Capture the cell that displays the provided text and extract its (X, Y) central coordinate. 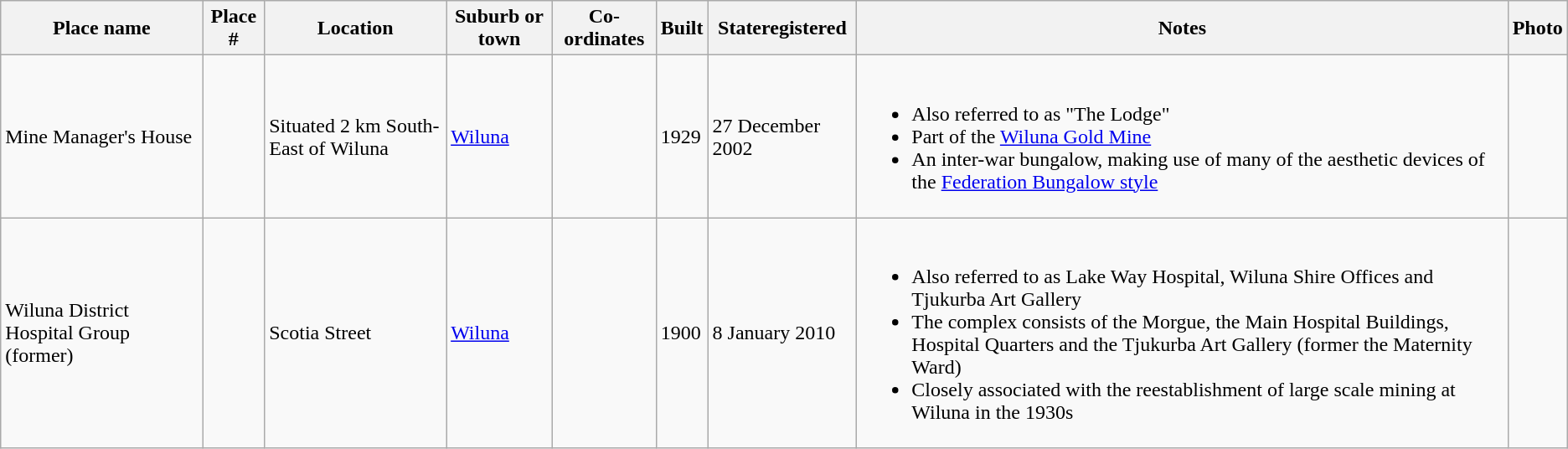
27 December 2002 (782, 137)
8 January 2010 (782, 333)
Built (682, 28)
1929 (682, 137)
1900 (682, 333)
Stateregistered (782, 28)
Notes (1183, 28)
Photo (1538, 28)
Suburb or town (499, 28)
Location (355, 28)
Mine Manager's House (102, 137)
Co-ordinates (604, 28)
Place name (102, 28)
Situated 2 km South-East of Wiluna (355, 137)
Scotia Street (355, 333)
Place # (234, 28)
Wiluna District Hospital Group (former) (102, 333)
